Identify which cell holds the provided text, then report its [x, y] central coordinate. 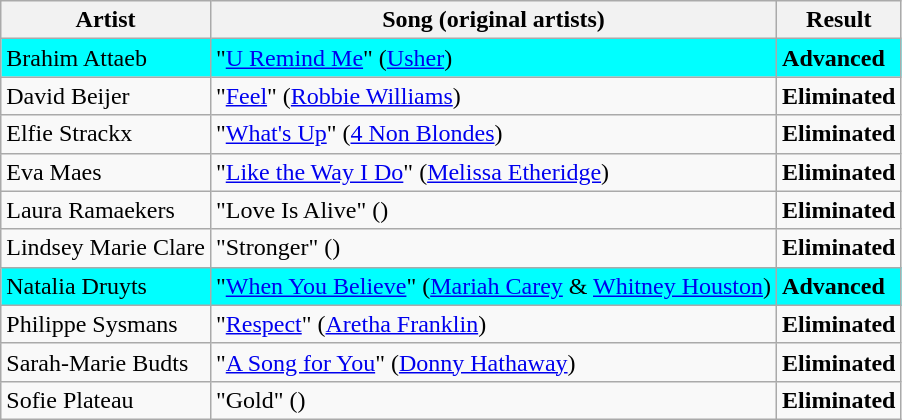
Sarah-Marie Budts [106, 362]
"Like the Way I Do" (Melissa Etheridge) [493, 172]
"Respect" (Aretha Franklin) [493, 324]
Sofie Plateau [106, 400]
Philippe Sysmans [106, 324]
"Gold" () [493, 400]
"Stronger" () [493, 248]
"U Remind Me" (Usher) [493, 58]
"When You Believe" (Mariah Carey & Whitney Houston) [493, 286]
Laura Ramaekers [106, 210]
"Feel" (Robbie Williams) [493, 96]
"A Song for You" (Donny Hathaway) [493, 362]
Elfie Strackx [106, 134]
Eva Maes [106, 172]
"Love Is Alive" () [493, 210]
Natalia Druyts [106, 286]
Artist [106, 20]
Song (original artists) [493, 20]
Result [839, 20]
Lindsey Marie Clare [106, 248]
David Beijer [106, 96]
"What's Up" (4 Non Blondes) [493, 134]
Brahim Attaeb [106, 58]
